Pinpoint the cell where the given text exists, returning its (X, Y) midpoint coordinate. 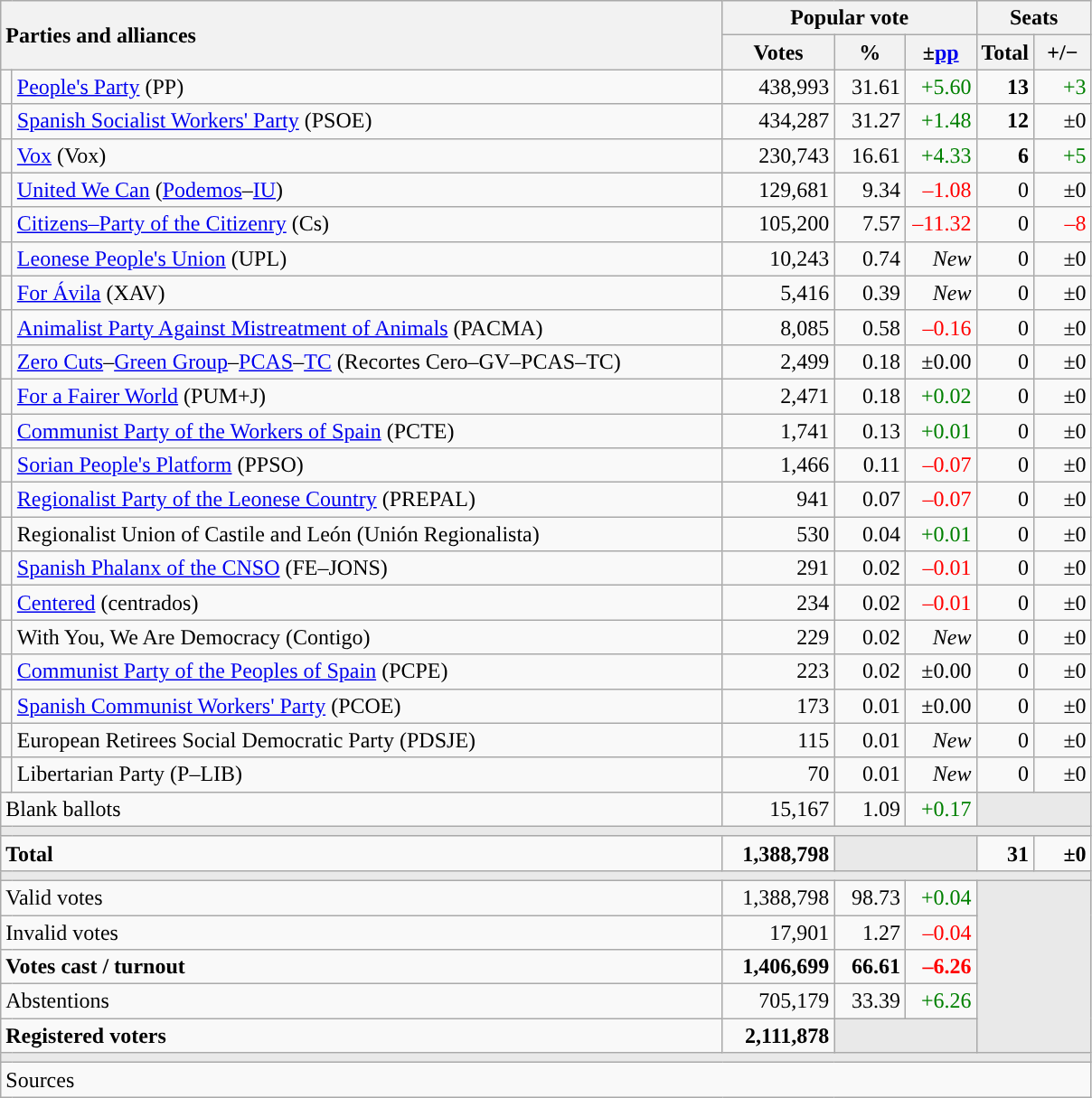
2,471 (778, 396)
+1.48 (940, 121)
129,681 (778, 190)
98.73 (870, 897)
±pp (940, 52)
0.58 (870, 327)
Regionalist Party of the Leonese Country (PREPAL) (367, 500)
Votes (778, 52)
Spanish Phalanx of the CNSO (FE–JONS) (367, 568)
1,466 (778, 465)
+3 (1063, 87)
8,085 (778, 327)
Sorian People's Platform (PPSO) (367, 465)
66.61 (870, 967)
16.61 (870, 155)
Votes cast / turnout (362, 967)
15,167 (778, 809)
+0.02 (940, 396)
12 (1005, 121)
+5 (1063, 155)
Abstentions (362, 1001)
115 (778, 740)
–6.26 (940, 967)
1,741 (778, 431)
17,901 (778, 932)
Sources (546, 1080)
For Ávila (XAV) (367, 293)
Parties and alliances (362, 35)
229 (778, 637)
–0.04 (940, 932)
+0.04 (940, 897)
+4.33 (940, 155)
Registered voters (362, 1036)
6 (1005, 155)
530 (778, 534)
13 (1005, 87)
33.39 (870, 1001)
230,743 (778, 155)
Zero Cuts–Green Group–PCAS–TC (Recortes Cero–GV–PCAS–TC) (367, 361)
31.61 (870, 87)
7.57 (870, 224)
–8 (1063, 224)
31 (1005, 853)
With You, We Are Democracy (Contigo) (367, 637)
105,200 (778, 224)
% (870, 52)
0.07 (870, 500)
–0.16 (940, 327)
Regionalist Union of Castile and León (Unión Regionalista) (367, 534)
+6.26 (940, 1001)
People's Party (PP) (367, 87)
Vox (Vox) (367, 155)
+5.60 (940, 87)
Blank ballots (362, 809)
5,416 (778, 293)
0.13 (870, 431)
Leonese People's Union (UPL) (367, 258)
223 (778, 671)
70 (778, 774)
Spanish Communist Workers' Party (PCOE) (367, 706)
291 (778, 568)
Seats (1034, 18)
Citizens–Party of the Citizenry (Cs) (367, 224)
31.27 (870, 121)
Popular vote (850, 18)
2,499 (778, 361)
+0.17 (940, 809)
+/− (1063, 52)
0.04 (870, 534)
9.34 (870, 190)
Centered (centrados) (367, 603)
For a Fairer World (PUM+J) (367, 396)
173 (778, 706)
0.39 (870, 293)
–11.32 (940, 224)
0.11 (870, 465)
10,243 (778, 258)
434,287 (778, 121)
Invalid votes (362, 932)
234 (778, 603)
Animalist Party Against Mistreatment of Animals (PACMA) (367, 327)
European Retirees Social Democratic Party (PDSJE) (367, 740)
United We Can (Podemos–IU) (367, 190)
0.74 (870, 258)
Spanish Socialist Workers' Party (PSOE) (367, 121)
–1.08 (940, 190)
Communist Party of the Peoples of Spain (PCPE) (367, 671)
Communist Party of the Workers of Spain (PCTE) (367, 431)
1,406,699 (778, 967)
Libertarian Party (P–LIB) (367, 774)
438,993 (778, 87)
1.09 (870, 809)
2,111,878 (778, 1036)
1.27 (870, 932)
941 (778, 500)
Valid votes (362, 897)
705,179 (778, 1001)
